From the cell containing the given text, extract its center point as (X, Y) coordinate. 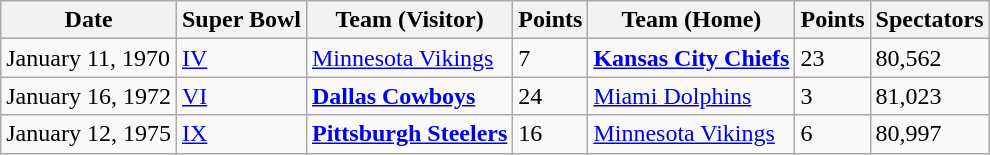
January 16, 1972 (89, 96)
Super Bowl (241, 20)
Team (Home) (692, 20)
3 (832, 96)
IX (241, 134)
6 (832, 134)
24 (550, 96)
23 (832, 58)
Dallas Cowboys (409, 96)
Kansas City Chiefs (692, 58)
81,023 (930, 96)
80,562 (930, 58)
January 11, 1970 (89, 58)
Miami Dolphins (692, 96)
Team (Visitor) (409, 20)
IV (241, 58)
7 (550, 58)
Spectators (930, 20)
January 12, 1975 (89, 134)
VI (241, 96)
Date (89, 20)
16 (550, 134)
80,997 (930, 134)
Pittsburgh Steelers (409, 134)
